Identify which cell holds the provided text, then report its (x, y) central coordinate. 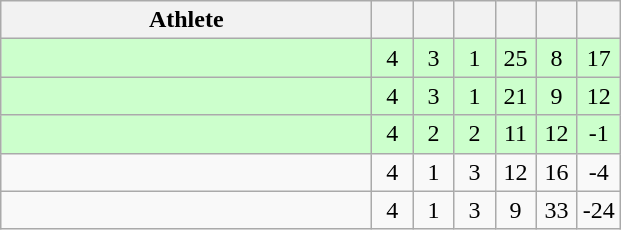
25 (516, 58)
17 (598, 58)
8 (556, 58)
11 (516, 134)
21 (516, 96)
33 (556, 210)
-24 (598, 210)
-4 (598, 172)
Athlete (186, 20)
-1 (598, 134)
16 (556, 172)
